Find where the given text appears and provide that cell's center as (X, Y) coordinate. 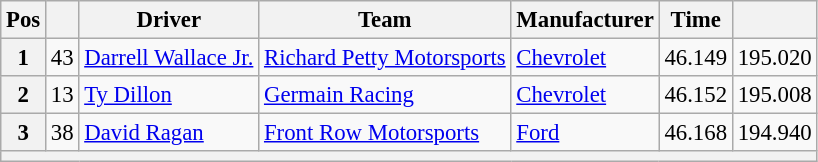
Driver (169, 20)
46.152 (696, 95)
Pos (24, 20)
Manufacturer (585, 20)
David Ragan (169, 133)
Time (696, 20)
1 (24, 58)
Richard Petty Motorsports (385, 58)
2 (24, 95)
Team (385, 20)
46.149 (696, 58)
Front Row Motorsports (385, 133)
Germain Racing (385, 95)
Ty Dillon (169, 95)
13 (62, 95)
Darrell Wallace Jr. (169, 58)
195.020 (774, 58)
46.168 (696, 133)
194.940 (774, 133)
38 (62, 133)
3 (24, 133)
43 (62, 58)
195.008 (774, 95)
Ford (585, 133)
